Detect which cell encompasses the target text, then output its [X, Y] center coordinate. 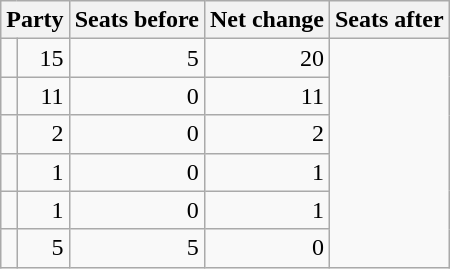
Seats after [389, 20]
15 [43, 58]
20 [266, 58]
Party [35, 20]
Seats before [136, 20]
Net change [266, 20]
